Identify which cell holds the provided text, then report its (x, y) central coordinate. 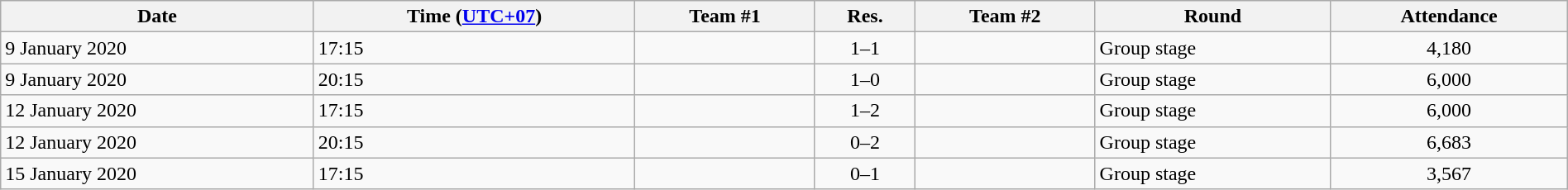
Res. (865, 17)
4,180 (1449, 48)
Round (1212, 17)
Date (157, 17)
6,683 (1449, 142)
Attendance (1449, 17)
0–2 (865, 142)
Time (UTC+07) (475, 17)
0–1 (865, 173)
3,567 (1449, 173)
Team #1 (724, 17)
1–1 (865, 48)
Team #2 (1006, 17)
1–0 (865, 79)
15 January 2020 (157, 173)
1–2 (865, 111)
